Return [X, Y] of the center of cell containing provided text 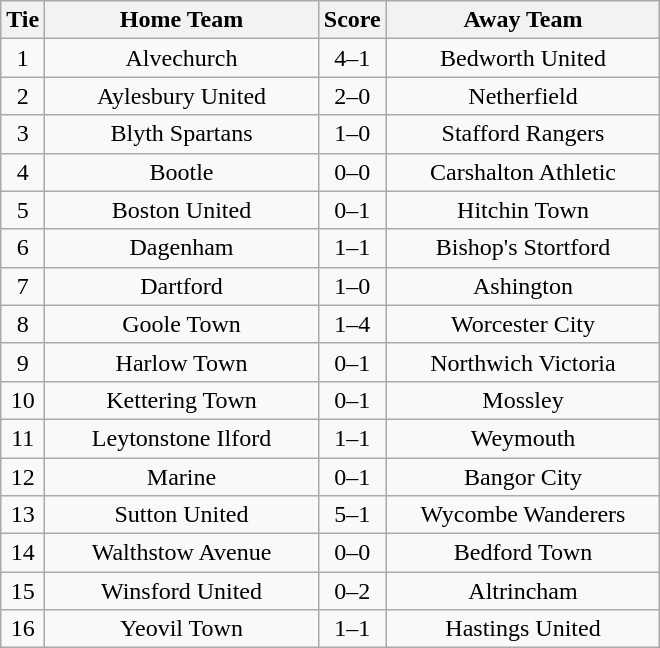
Dagenham [182, 248]
Hastings United [523, 629]
Mossley [523, 400]
Goole Town [182, 324]
Bedworth United [523, 58]
Boston United [182, 210]
Walthstow Avenue [182, 553]
Hitchin Town [523, 210]
Altrincham [523, 591]
4 [23, 172]
3 [23, 134]
Ashington [523, 286]
Bangor City [523, 477]
15 [23, 591]
10 [23, 400]
2 [23, 96]
13 [23, 515]
Kettering Town [182, 400]
6 [23, 248]
Stafford Rangers [523, 134]
Bedford Town [523, 553]
Home Team [182, 20]
Carshalton Athletic [523, 172]
Winsford United [182, 591]
8 [23, 324]
Worcester City [523, 324]
Away Team [523, 20]
5–1 [352, 515]
Score [352, 20]
Dartford [182, 286]
4–1 [352, 58]
Sutton United [182, 515]
9 [23, 362]
Alvechurch [182, 58]
7 [23, 286]
Aylesbury United [182, 96]
Yeovil Town [182, 629]
5 [23, 210]
Tie [23, 20]
0–2 [352, 591]
Blyth Spartans [182, 134]
14 [23, 553]
12 [23, 477]
Leytonstone Ilford [182, 438]
16 [23, 629]
Bishop's Stortford [523, 248]
1–4 [352, 324]
1 [23, 58]
Northwich Victoria [523, 362]
Harlow Town [182, 362]
Wycombe Wanderers [523, 515]
Weymouth [523, 438]
Marine [182, 477]
11 [23, 438]
Netherfield [523, 96]
Bootle [182, 172]
2–0 [352, 96]
